Pinpoint the cell where the given text exists, returning its [X, Y] midpoint coordinate. 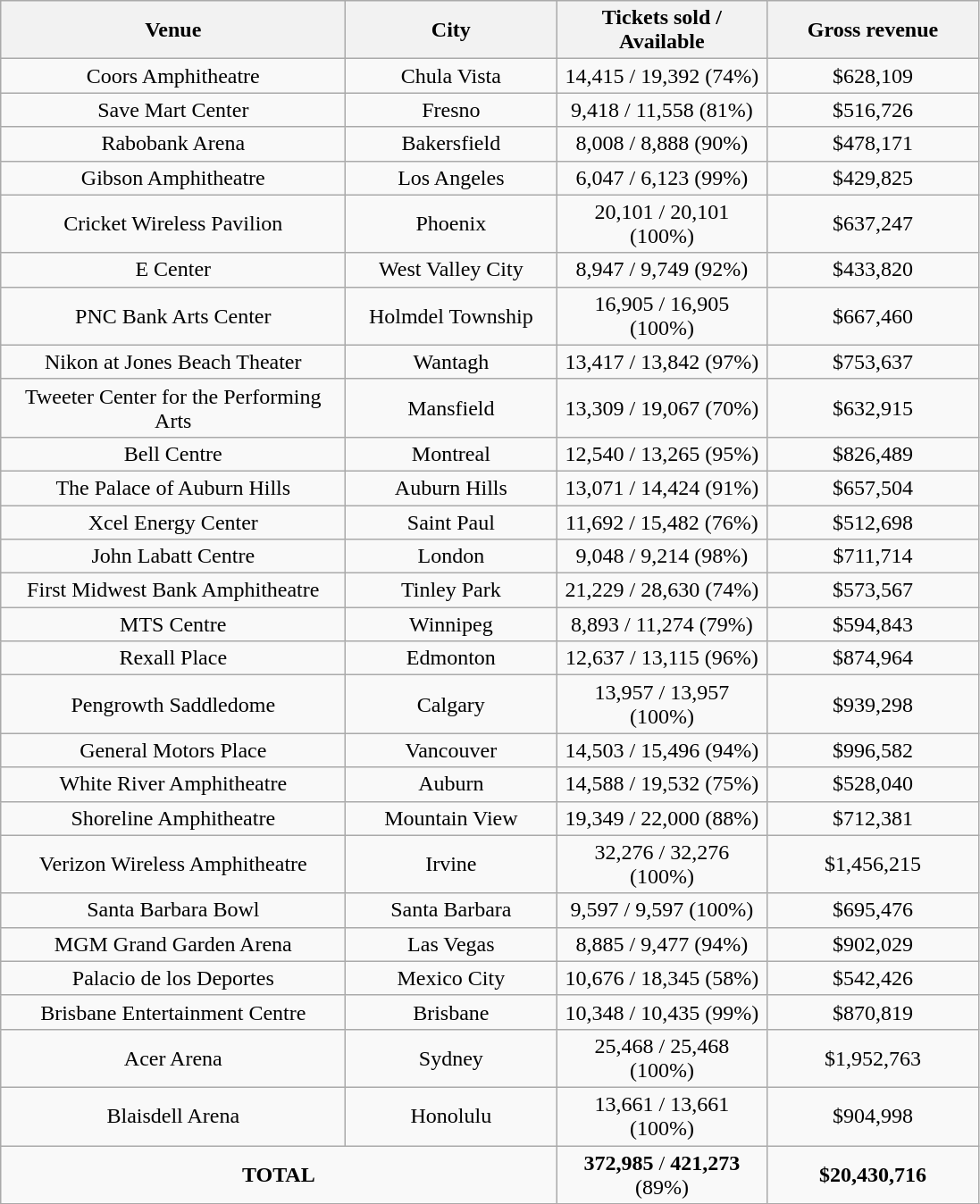
Cricket Wireless Pavilion [173, 223]
Tinley Park [451, 590]
Santa Barbara [451, 910]
13,661 / 13,661 (100%) [662, 1116]
$996,582 [873, 750]
$637,247 [873, 223]
$20,430,716 [873, 1174]
West Valley City [451, 270]
Holmdel Township [451, 316]
MTS Centre [173, 624]
Santa Barbara Bowl [173, 910]
Acer Arena [173, 1058]
PNC Bank Arts Center [173, 316]
19,349 / 22,000 (88%) [662, 818]
Fresno [451, 110]
6,047 / 6,123 (99%) [662, 178]
Auburn [451, 784]
Rexall Place [173, 658]
$657,504 [873, 488]
$667,460 [873, 316]
Phoenix [451, 223]
Mountain View [451, 818]
$594,843 [873, 624]
9,418 / 11,558 (81%) [662, 110]
John Labatt Centre [173, 556]
White River Amphitheatre [173, 784]
$870,819 [873, 1012]
Irvine [451, 865]
Tweeter Center for the Performing Arts [173, 407]
Tickets sold / Available [662, 30]
11,692 / 15,482 (76%) [662, 523]
$632,915 [873, 407]
8,947 / 9,749 (92%) [662, 270]
Gibson Amphitheatre [173, 178]
Honolulu [451, 1116]
$902,029 [873, 944]
12,637 / 13,115 (96%) [662, 658]
10,676 / 18,345 (58%) [662, 978]
Shoreline Amphitheatre [173, 818]
21,229 / 28,630 (74%) [662, 590]
Saint Paul [451, 523]
13,417 / 13,842 (97%) [662, 362]
Wantagh [451, 362]
$939,298 [873, 704]
13,957 / 13,957 (100%) [662, 704]
Vancouver [451, 750]
$826,489 [873, 454]
Pengrowth Saddledome [173, 704]
$573,567 [873, 590]
Bakersfield [451, 144]
14,415 / 19,392 (74%) [662, 76]
$1,456,215 [873, 865]
32,276 / 32,276 (100%) [662, 865]
City [451, 30]
Mansfield [451, 407]
9,597 / 9,597 (100%) [662, 910]
Palacio de los Deportes [173, 978]
14,503 / 15,496 (94%) [662, 750]
9,048 / 9,214 (98%) [662, 556]
Winnipeg [451, 624]
13,071 / 14,424 (91%) [662, 488]
13,309 / 19,067 (70%) [662, 407]
MGM Grand Garden Arena [173, 944]
The Palace of Auburn Hills [173, 488]
10,348 / 10,435 (99%) [662, 1012]
$1,952,763 [873, 1058]
Verizon Wireless Amphitheatre [173, 865]
12,540 / 13,265 (95%) [662, 454]
Edmonton [451, 658]
$542,426 [873, 978]
Bell Centre [173, 454]
$695,476 [873, 910]
Calgary [451, 704]
Brisbane Entertainment Centre [173, 1012]
Sydney [451, 1058]
$628,109 [873, 76]
General Motors Place [173, 750]
$904,998 [873, 1116]
Montreal [451, 454]
$528,040 [873, 784]
Venue [173, 30]
Chula Vista [451, 76]
$512,698 [873, 523]
20,101 / 20,101 (100%) [662, 223]
Blaisdell Arena [173, 1116]
$478,171 [873, 144]
8,893 / 11,274 (79%) [662, 624]
Save Mart Center [173, 110]
$429,825 [873, 178]
372,985 / 421,273 (89%) [662, 1174]
Xcel Energy Center [173, 523]
14,588 / 19,532 (75%) [662, 784]
Las Vegas [451, 944]
$711,714 [873, 556]
Rabobank Arena [173, 144]
Los Angeles [451, 178]
Mexico City [451, 978]
Auburn Hills [451, 488]
$516,726 [873, 110]
E Center [173, 270]
Nikon at Jones Beach Theater [173, 362]
Coors Amphitheatre [173, 76]
$712,381 [873, 818]
$874,964 [873, 658]
$753,637 [873, 362]
25,468 / 25,468 (100%) [662, 1058]
London [451, 556]
First Midwest Bank Amphitheatre [173, 590]
8,008 / 8,888 (90%) [662, 144]
16,905 / 16,905 (100%) [662, 316]
$433,820 [873, 270]
TOTAL [279, 1174]
Brisbane [451, 1012]
Gross revenue [873, 30]
8,885 / 9,477 (94%) [662, 944]
